Extract the (X, Y) coordinate from the center of the cell holding the provided text.  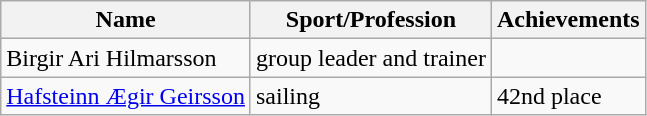
Sport/Profession (370, 20)
Achievements (568, 20)
42nd place (568, 96)
Hafsteinn Ægir Geirsson (126, 96)
group leader and trainer (370, 58)
sailing (370, 96)
Birgir Ari Hilmarsson (126, 58)
Name (126, 20)
